Search for the cell housing the specified text and yield its (x, y) center coordinate. 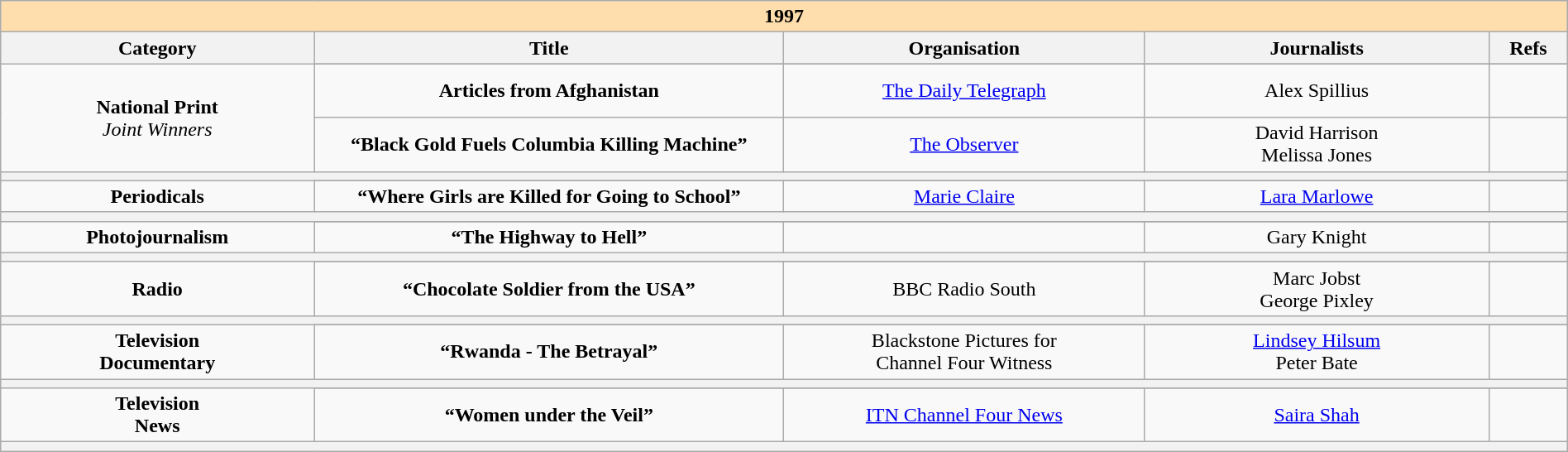
The Observer (964, 144)
The Daily Telegraph (964, 91)
Articles from Afghanistan (549, 91)
“Chocolate Soldier from the USA” (549, 288)
BBC Radio South (964, 288)
ITN Channel Four News (964, 416)
Title (549, 48)
“Where Girls are Killed for Going to School” (549, 196)
Lara Marlowe (1317, 196)
Alex Spillius (1317, 91)
Periodicals (157, 196)
Marie Claire (964, 196)
Refs (1528, 48)
Blackstone Pictures forChannel Four Witness (964, 351)
1997 (784, 17)
Radio (157, 288)
Lindsey HilsumPeter Bate (1317, 351)
“The Highway to Hell” (549, 237)
Category (157, 48)
Saira Shah (1317, 416)
Journalists (1317, 48)
Organisation (964, 48)
TelevisionNews (157, 416)
Gary Knight (1317, 237)
“Women under the Veil” (549, 416)
“Rwanda - The Betrayal” (549, 351)
TelevisionDocumentary (157, 351)
National PrintJoint Winners (157, 118)
David HarrisonMelissa Jones (1317, 144)
Marc JobstGeorge Pixley (1317, 288)
“Black Gold Fuels Columbia Killing Machine” (549, 144)
Photojournalism (157, 237)
